Return the (X, Y) coordinate for the center point of the cell that contains the specified text.  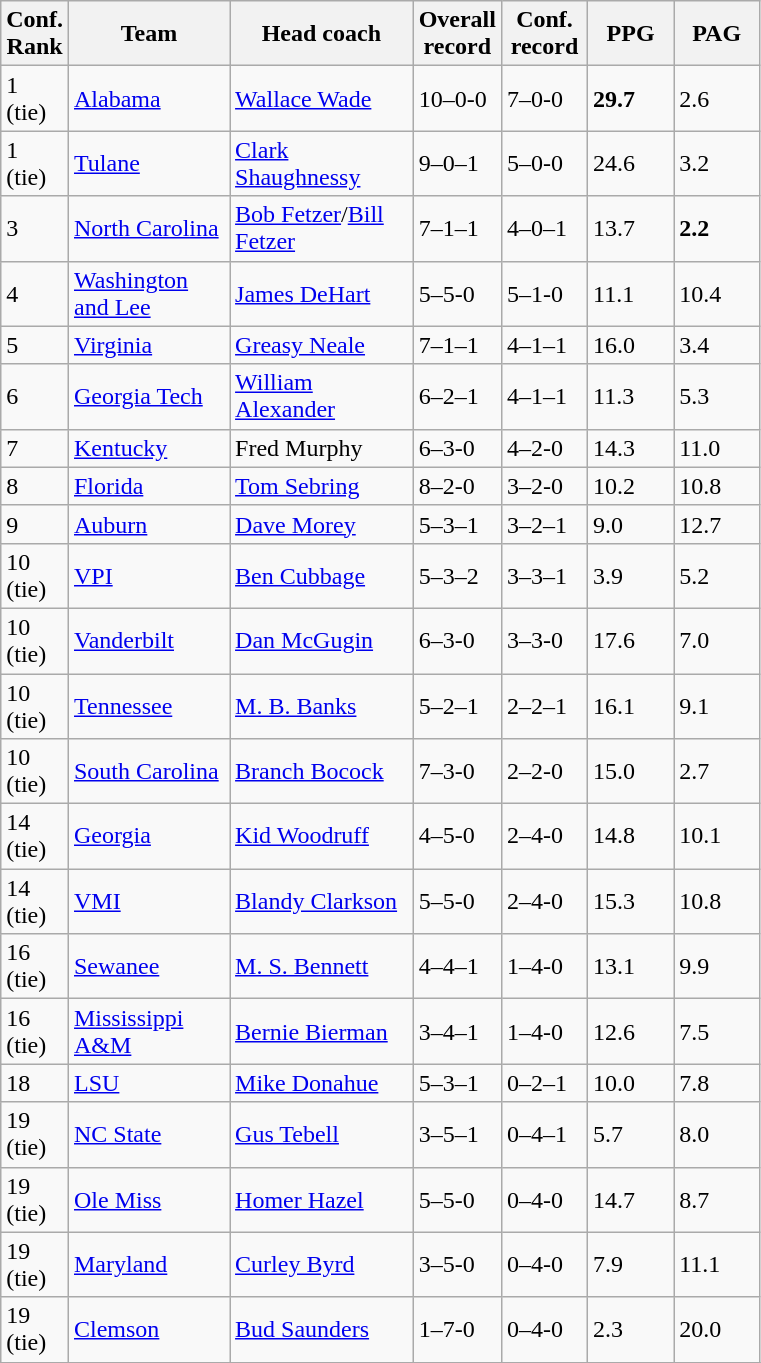
7.8 (717, 1083)
Clark Shaughnessy (322, 164)
VPI (148, 576)
Mississippi A&M (148, 1032)
NC State (148, 1134)
9.9 (717, 966)
0–2–1 (544, 1083)
7.0 (717, 640)
Homer Hazel (322, 1200)
3.9 (631, 576)
14.8 (631, 836)
8 (35, 486)
LSU (148, 1083)
5–0-0 (544, 164)
14.3 (631, 448)
Bud Saunders (322, 1330)
12.6 (631, 1032)
3 (35, 228)
Blandy Clarkson (322, 902)
11.0 (717, 448)
9 (35, 524)
20.0 (717, 1330)
2.2 (717, 228)
M. B. Banks (322, 706)
Clemson (148, 1330)
5.2 (717, 576)
3–4–1 (457, 1032)
10.1 (717, 836)
9.0 (631, 524)
James DeHart (322, 294)
5–2–1 (457, 706)
2.7 (717, 772)
7 (35, 448)
16.1 (631, 706)
29.7 (631, 98)
Bob Fetzer/Bill Fetzer (322, 228)
8–2-0 (457, 486)
3.2 (717, 164)
Dave Morey (322, 524)
Wallace Wade (322, 98)
8.0 (717, 1134)
13.1 (631, 966)
8.7 (717, 1200)
14.7 (631, 1200)
Mike Donahue (322, 1083)
Ben Cubbage (322, 576)
Conf. Rank (35, 34)
6–2–1 (457, 396)
North Carolina (148, 228)
4 (35, 294)
VMI (148, 902)
Kentucky (148, 448)
9.1 (717, 706)
4–0–1 (544, 228)
Tom Sebring (322, 486)
10.4 (717, 294)
18 (35, 1083)
Ole Miss (148, 1200)
24.6 (631, 164)
Head coach (322, 34)
Tennessee (148, 706)
3–3–1 (544, 576)
PAG (717, 34)
10.0 (631, 1083)
Tulane (148, 164)
13.7 (631, 228)
4–4–1 (457, 966)
Dan McGugin (322, 640)
Fred Murphy (322, 448)
5–1-0 (544, 294)
5–3–2 (457, 576)
3–3-0 (544, 640)
0–4–1 (544, 1134)
7.5 (717, 1032)
5.7 (631, 1134)
10–0-0 (457, 98)
Kid Woodruff (322, 836)
6 (35, 396)
7.9 (631, 1264)
Branch Bocock (322, 772)
4–2-0 (544, 448)
11.3 (631, 396)
Auburn (148, 524)
2.6 (717, 98)
2–2–1 (544, 706)
William Alexander (322, 396)
Team (148, 34)
9–0–1 (457, 164)
Greasy Neale (322, 345)
Maryland (148, 1264)
PPG (631, 34)
Bernie Bierman (322, 1032)
3.4 (717, 345)
Washington and Lee (148, 294)
16.0 (631, 345)
5.3 (717, 396)
17.6 (631, 640)
2–2-0 (544, 772)
Sewanee (148, 966)
7–3-0 (457, 772)
15.0 (631, 772)
South Carolina (148, 772)
7–0-0 (544, 98)
Alabama (148, 98)
12.7 (717, 524)
Virginia (148, 345)
Curley Byrd (322, 1264)
3–2-0 (544, 486)
Gus Tebell (322, 1134)
2.3 (631, 1330)
Georgia (148, 836)
Conf. record (544, 34)
Vanderbilt (148, 640)
Florida (148, 486)
4–5-0 (457, 836)
3–5-0 (457, 1264)
Georgia Tech (148, 396)
Overall record (457, 34)
3–5–1 (457, 1134)
5 (35, 345)
1–7-0 (457, 1330)
3–2–1 (544, 524)
15.3 (631, 902)
M. S. Bennett (322, 966)
10.2 (631, 486)
